Capture the cell that displays the provided text and extract its (X, Y) central coordinate. 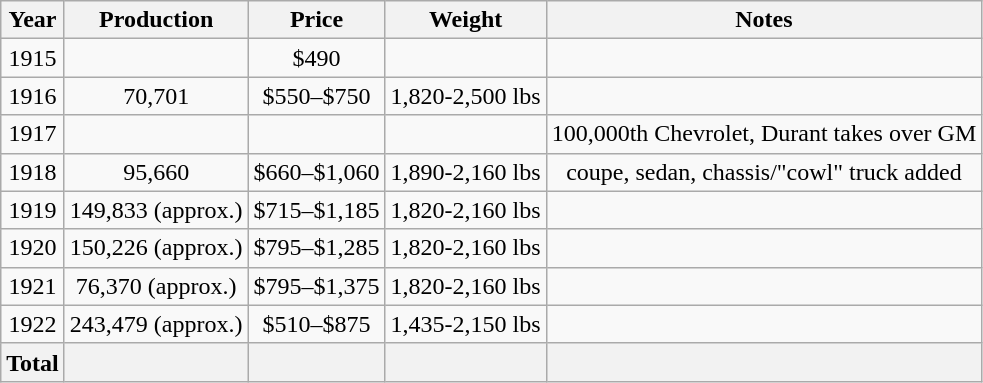
95,660 (156, 172)
1,820-2,500 lbs (466, 96)
1920 (33, 248)
Total (33, 362)
Price (316, 20)
1922 (33, 324)
$490 (316, 58)
149,833 (approx.) (156, 210)
1,435-2,150 lbs (466, 324)
76,370 (approx.) (156, 286)
Year (33, 20)
1919 (33, 210)
$795–$1,375 (316, 286)
Weight (466, 20)
100,000th Chevrolet, Durant takes over GM (764, 134)
1915 (33, 58)
150,226 (approx.) (156, 248)
$550–$750 (316, 96)
$795–$1,285 (316, 248)
$510–$875 (316, 324)
70,701 (156, 96)
1921 (33, 286)
1917 (33, 134)
1916 (33, 96)
Notes (764, 20)
coupe, sedan, chassis/"cowl" truck added (764, 172)
1,890-2,160 lbs (466, 172)
$660–$1,060 (316, 172)
$715–$1,185 (316, 210)
1918 (33, 172)
243,479 (approx.) (156, 324)
Production (156, 20)
